Return (X, Y) of the center of cell containing provided text 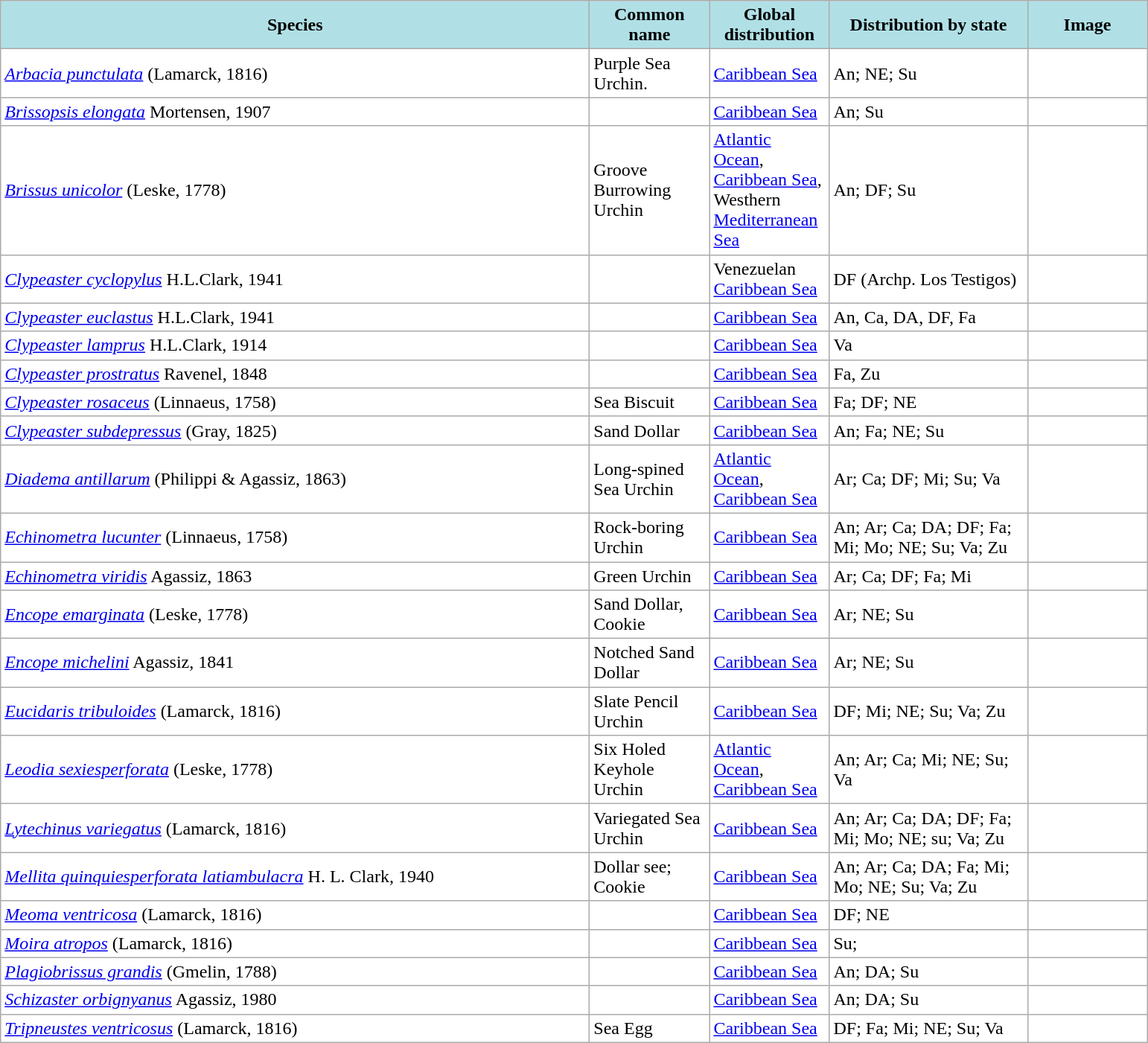
Plagiobrissus grandis (Gmelin, 1788) (295, 972)
Meoma ventricosa (Lamarck, 1816) (295, 915)
Purple Sea Urchin. (649, 73)
Fa; DF; NE (928, 402)
Slate Pencil Urchin (649, 712)
Moira atropos (Lamarck, 1816) (295, 943)
Clypeaster rosaceus (Linnaeus, 1758) (295, 402)
An; Ar; Ca; DA; DF; Fa; Mi; Mo; NE; Su; Va; Zu (928, 538)
An; NE; Su (928, 73)
Ar; Ca; DF; Fa; Mi (928, 575)
An; Ar; Ca; Mi; NE; Su; Va (928, 770)
An; Ar; Ca; DA; Fa; Mi; Mo; NE; Su; Va; Zu (928, 877)
Clypeaster cyclopylus H.L.Clark, 1941 (295, 278)
Eucidaris tribuloides (Lamarck, 1816) (295, 712)
Sea Egg (649, 1028)
Brissopsis elongata Mortensen, 1907 (295, 112)
Venezuelan Caribbean Sea (770, 278)
An; DF; Su (928, 191)
Arbacia punctulata (Lamarck, 1816) (295, 73)
Diadema antillarum (Philippi & Agassiz, 1863) (295, 479)
Rock-boring Urchin (649, 538)
Green Urchin (649, 575)
Sand Dollar, Cookie (649, 615)
Six Holed Keyhole Urchin (649, 770)
Image (1087, 25)
An; Su (928, 112)
Sea Biscuit (649, 402)
Common name (649, 25)
Groove Burrowing Urchin (649, 191)
Distribution by state (928, 25)
Sand Dollar (649, 430)
DF; Fa; Mi; NE; Su; Va (928, 1028)
Species (295, 25)
Echinometra lucunter (Linnaeus, 1758) (295, 538)
Variegated Sea Urchin (649, 828)
Va (928, 345)
Encope emarginata (Leske, 1778) (295, 615)
Clypeaster subdepressus (Gray, 1825) (295, 430)
Ar; Ca; DF; Mi; Su; Va (928, 479)
Notched Sand Dollar (649, 663)
DF; Mi; NE; Su; Va; Zu (928, 712)
An, Ca, DA, DF, Fa (928, 317)
Encope michelini Agassiz, 1841 (295, 663)
Global distribution (770, 25)
Atlantic Ocean, Caribbean Sea, Westhern Mediterranean Sea (770, 191)
Brissus unicolor (Leske, 1778) (295, 191)
An; Ar; Ca; DA; DF; Fa; Mi; Mo; NE; su; Va; Zu (928, 828)
Su; (928, 943)
Dollar see; Cookie (649, 877)
Fa, Zu (928, 374)
Lytechinus variegatus (Lamarck, 1816) (295, 828)
DF (Archp. Los Testigos) (928, 278)
Clypeaster euclastus H.L.Clark, 1941 (295, 317)
DF; NE (928, 915)
Echinometra viridis Agassiz, 1863 (295, 575)
Tripneustes ventricosus (Lamarck, 1816) (295, 1028)
Long-spined Sea Urchin (649, 479)
Schizaster orbignyanus Agassiz, 1980 (295, 1000)
Clypeaster lamprus H.L.Clark, 1914 (295, 345)
Leodia sexiesperforata (Leske, 1778) (295, 770)
An; Fa; NE; Su (928, 430)
Clypeaster prostratus Ravenel, 1848 (295, 374)
Mellita quinquiesperforata latiambulacra H. L. Clark, 1940 (295, 877)
